Provide the (x, y) coordinate of the cell's center where the given text is located.  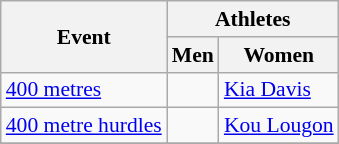
400 metre hurdles (84, 126)
400 metres (84, 90)
Event (84, 36)
Kou Lougon (279, 126)
Women (279, 55)
Kia Davis (279, 90)
Men (193, 55)
Athletes (253, 19)
